Scan for the cell matching the given text and deliver its [x, y] coordinate at center. 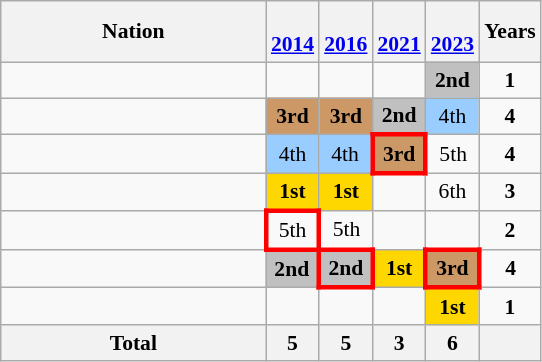
Nation [134, 32]
2016 [346, 32]
2023 [452, 32]
2021 [398, 32]
Years [510, 32]
6th [452, 192]
2014 [292, 32]
2 [510, 230]
6 [452, 343]
Total [134, 343]
